Pinpoint the cell where the given text exists, returning its [X, Y] midpoint coordinate. 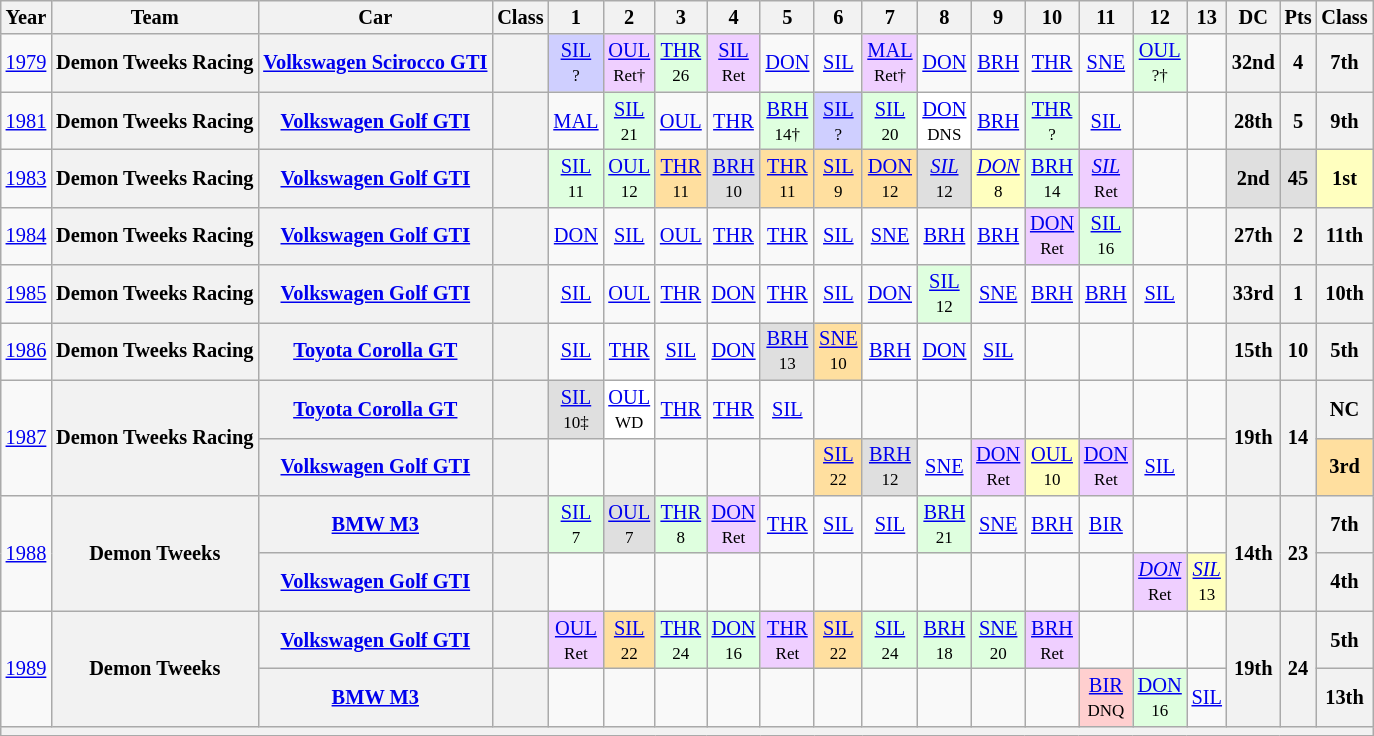
MALRet† [890, 63]
14th [1254, 552]
Pts [1298, 17]
15th [1254, 351]
SIL9 [838, 178]
SNE10 [838, 351]
OULRet† [629, 63]
27th [1254, 236]
OUL12 [629, 178]
BRH14 [1052, 178]
10th [1344, 294]
24 [1298, 668]
NC [1344, 409]
SIL20 [890, 121]
THR8 [681, 524]
1981 [26, 121]
1989 [26, 668]
SIL10‡ [576, 409]
33rd [1254, 294]
3 [681, 17]
THR26 [681, 63]
BRH12 [890, 467]
THR? [1052, 121]
23 [1298, 552]
3rd [1344, 467]
1984 [26, 236]
BRH14† [787, 121]
BRH18 [944, 640]
Volkswagen Scirocco GTI [375, 63]
28th [1254, 121]
12 [1160, 17]
DONDNS [944, 121]
1988 [26, 552]
1985 [26, 294]
BIR [1106, 524]
11th [1344, 236]
7 [890, 17]
BRH10 [734, 178]
1st [1344, 178]
BRH13 [787, 351]
SIL21 [629, 121]
1986 [26, 351]
OULRet [576, 640]
1979 [26, 63]
OULWD [629, 409]
SIL7 [576, 524]
OUL?† [1160, 63]
8 [944, 17]
6 [838, 17]
BIRDNQ [1106, 697]
OUL7 [629, 524]
BRH21 [944, 524]
1987 [26, 438]
4th [1344, 582]
2nd [1254, 178]
DON12 [890, 178]
THR24 [681, 640]
THRRet [787, 640]
SIL16 [1106, 236]
Car [375, 17]
SIL11 [576, 178]
45 [1298, 178]
32nd [1254, 63]
DC [1254, 17]
14 [1298, 438]
SIL24 [890, 640]
13 [1207, 17]
9 [998, 17]
DON8 [998, 178]
9th [1344, 121]
13th [1344, 697]
OUL10 [1052, 467]
BRHRet [1052, 640]
Team [154, 17]
MAL [576, 121]
11 [1106, 17]
SIL13 [1207, 582]
SNE20 [998, 640]
1983 [26, 178]
Year [26, 17]
